Provide the [X, Y] coordinate of the cell's center where the given text is located.  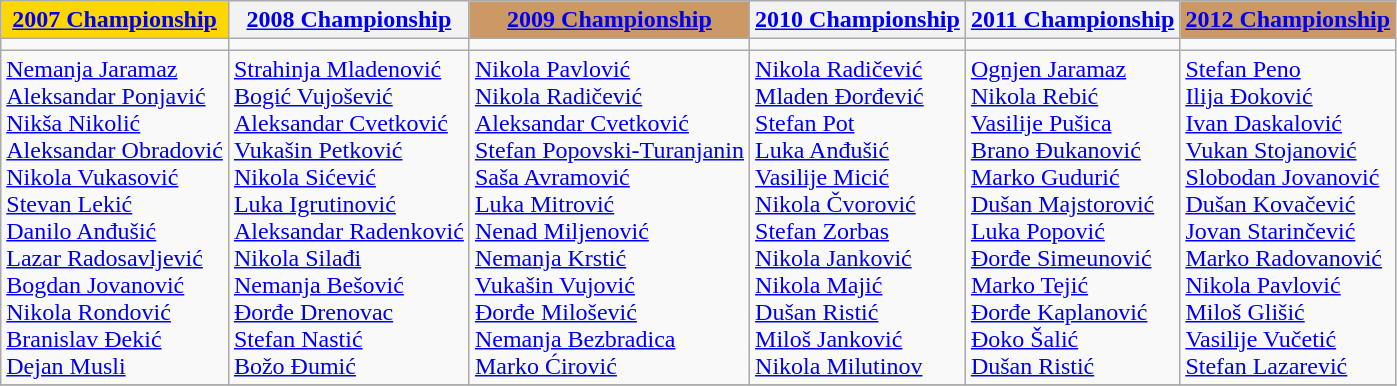
2010 Championship [858, 20]
2007 Championship [115, 20]
2009 Championship [609, 20]
2012 Championship [1288, 20]
2011 Championship [1072, 20]
2008 Championship [348, 20]
